Locate the cell with the specified text and output its (X, Y) center coordinate. 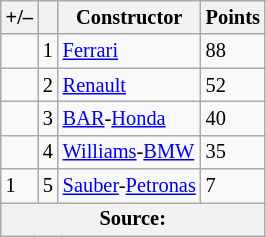
88 (233, 51)
Renault (130, 85)
Source: (133, 219)
5 (48, 186)
7 (233, 186)
Constructor (130, 17)
35 (233, 152)
Points (233, 17)
Ferrari (130, 51)
BAR-Honda (130, 118)
4 (48, 152)
3 (48, 118)
40 (233, 118)
+/– (20, 17)
Sauber-Petronas (130, 186)
2 (48, 85)
Williams-BMW (130, 152)
52 (233, 85)
